Scan for the cell matching the given text and deliver its [X, Y] coordinate at center. 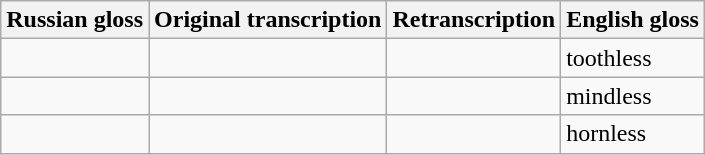
Retranscription [474, 20]
mindless [633, 96]
toothless [633, 58]
hornless [633, 134]
Russian gloss [75, 20]
English gloss [633, 20]
Original transcription [268, 20]
